Scan for the cell matching the given text and deliver its (X, Y) coordinate at center. 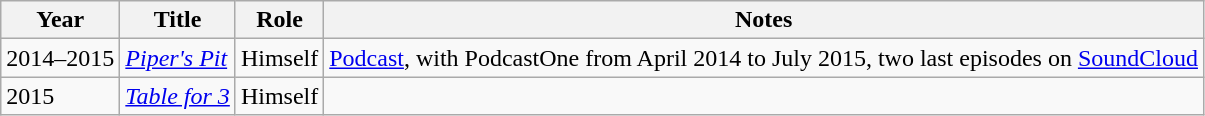
Role (279, 20)
Notes (764, 20)
2014–2015 (60, 58)
Year (60, 20)
Table for 3 (178, 96)
2015 (60, 96)
Title (178, 20)
Piper's Pit (178, 58)
Podcast, with PodcastOne from April 2014 to July 2015, two last episodes on SoundCloud (764, 58)
